Return the (X, Y) coordinate for the center point of the cell that contains the specified text.  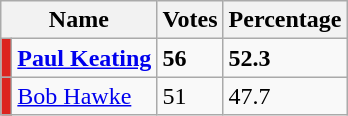
Votes (190, 20)
Bob Hawke (84, 96)
52.3 (285, 58)
47.7 (285, 96)
56 (190, 58)
Name (79, 20)
Percentage (285, 20)
Paul Keating (84, 58)
51 (190, 96)
